Capture the cell that displays the provided text and extract its (X, Y) central coordinate. 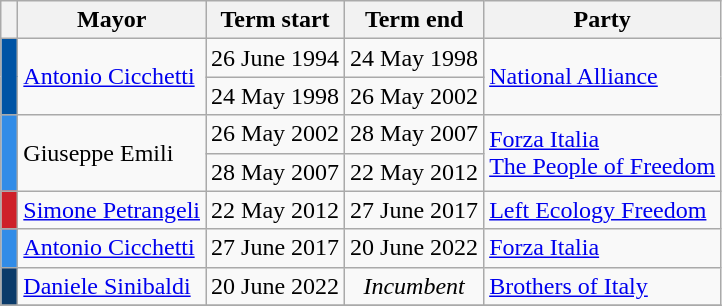
Party (602, 20)
Giuseppe Emili (112, 153)
Forza Italia (602, 248)
Mayor (112, 20)
Forza ItaliaThe People of Freedom (602, 153)
26 June 1994 (276, 58)
National Alliance (602, 77)
Term start (276, 20)
Incumbent (414, 286)
Daniele Sinibaldi (112, 286)
Term end (414, 20)
Simone Petrangeli (112, 210)
Left Ecology Freedom (602, 210)
Brothers of Italy (602, 286)
